For the text-containing cell, return its midpoint in (x, y) coordinate format. 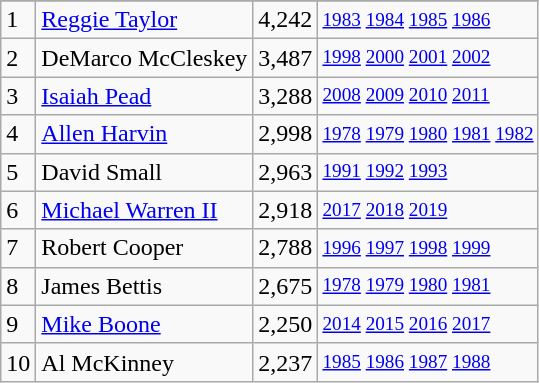
James Bettis (144, 286)
4,242 (286, 20)
2,237 (286, 362)
Mike Boone (144, 324)
9 (18, 324)
1996 1997 1998 1999 (428, 248)
David Small (144, 172)
7 (18, 248)
5 (18, 172)
DeMarco McCleskey (144, 58)
Isaiah Pead (144, 96)
2 (18, 58)
Robert Cooper (144, 248)
2014 2015 2016 2017 (428, 324)
8 (18, 286)
2017 2018 2019 (428, 210)
3,487 (286, 58)
2,998 (286, 134)
2,788 (286, 248)
Michael Warren II (144, 210)
2,918 (286, 210)
Reggie Taylor (144, 20)
1991 1992 1993 (428, 172)
3 (18, 96)
3,288 (286, 96)
1978 1979 1980 1981 (428, 286)
10 (18, 362)
1978 1979 1980 1981 1982 (428, 134)
1 (18, 20)
2,963 (286, 172)
2,250 (286, 324)
2,675 (286, 286)
4 (18, 134)
1985 1986 1987 1988 (428, 362)
Allen Harvin (144, 134)
1983 1984 1985 1986 (428, 20)
Al McKinney (144, 362)
1998 2000 2001 2002 (428, 58)
2008 2009 2010 2011 (428, 96)
6 (18, 210)
